Identify which cell holds the provided text, then report its (X, Y) central coordinate. 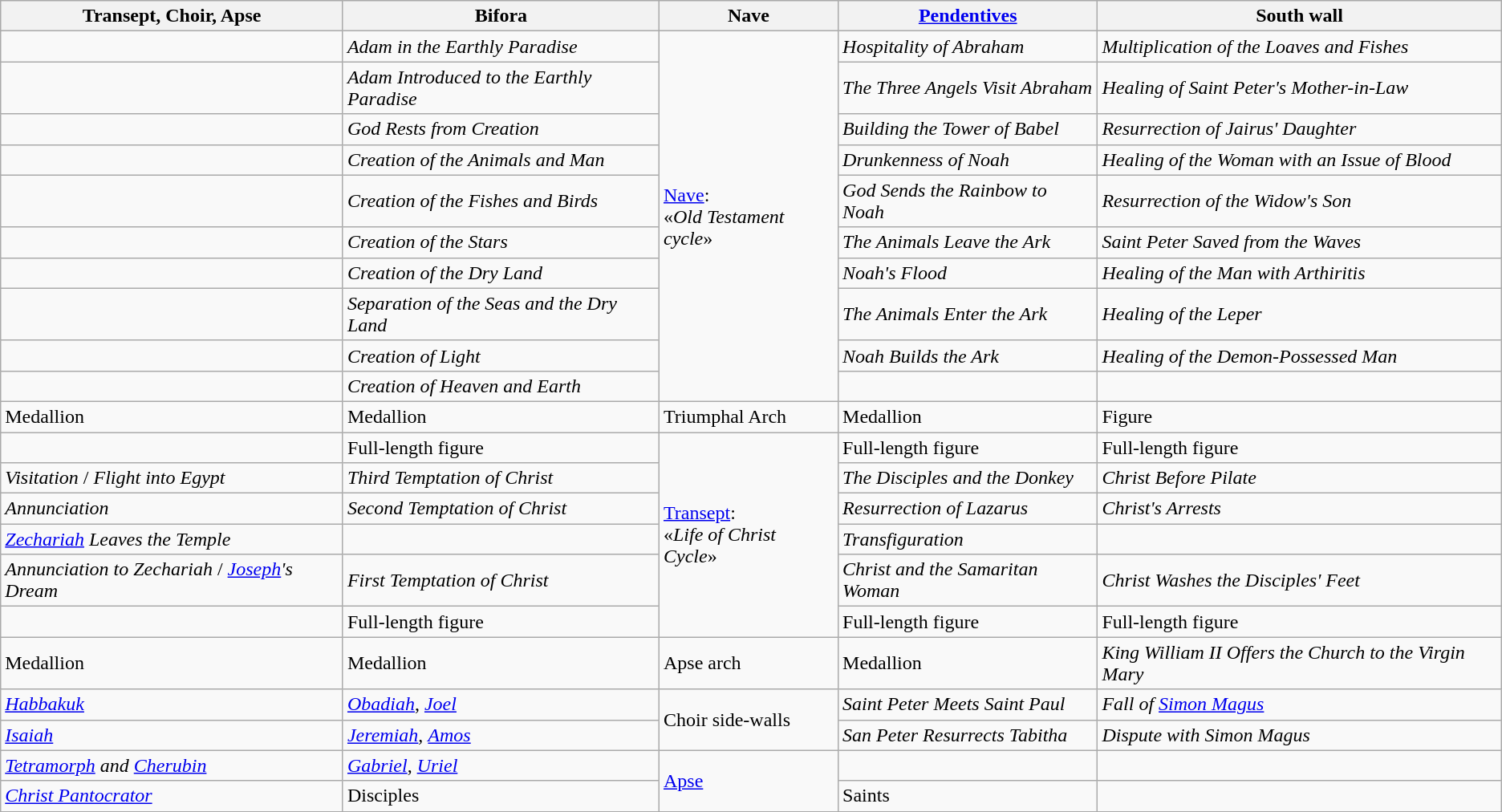
Noah's Flood (968, 273)
Annunciation (172, 509)
Fall of Simon Magus (1300, 704)
Third Temptation of Christ (501, 478)
Habbakuk (172, 704)
Disciples (501, 796)
San Peter Resurrects Tabitha (968, 735)
The Three Angels Visit Abraham (968, 88)
Creation of the Fishes and Birds (501, 201)
Christ Pantocrator (172, 796)
Transept: «Life of Christ Cycle» (748, 534)
Transept, Choir, Apse (172, 16)
Creation of the Animals and Man (501, 160)
Christ and the Samaritan Woman (968, 581)
The Disciples and the Donkey (968, 478)
First Temptation of Christ (501, 581)
Visitation / Flight into Egypt (172, 478)
Creation of Heaven and Earth (501, 386)
Noah Builds the Ark (968, 355)
Saint Peter Meets Saint Paul (968, 704)
Creation of Light (501, 355)
Christ Before Pilate (1300, 478)
Christ Washes the Disciples' Feet (1300, 581)
Multiplication of the Loaves and Fishes (1300, 47)
Adam Introduced to the Earthly Paradise (501, 88)
The Animals Enter the Ark (968, 315)
Saints (968, 796)
Hospitality of Abraham (968, 47)
Healing of the Woman with an Issue of Blood (1300, 160)
Zechariah Leaves the Temple (172, 539)
Second Temptation of Christ (501, 509)
Isaiah (172, 735)
God Sends the Rainbow to Noah (968, 201)
Figure (1300, 416)
Adam in the Earthly Paradise (501, 47)
Transfiguration (968, 539)
King William II Offers the Church to the Virgin Mary (1300, 663)
Saint Peter Saved from the Waves (1300, 242)
Obadiah, Joel (501, 704)
Drunkenness of Noah (968, 160)
Healing of Saint Peter's Mother-in-Law (1300, 88)
Nave: «Old Testament cycle» (748, 217)
South wall (1300, 16)
The Animals Leave the Ark (968, 242)
Healing of the Man with Arthiritis (1300, 273)
God Rests from Creation (501, 129)
Annunciation to Zechariah / Joseph's Dream (172, 581)
Christ's Arrests (1300, 509)
Pendentives (968, 16)
Resurrection of Jairus' Daughter (1300, 129)
Nave (748, 16)
Triumphal Arch (748, 416)
Gabriel, Uriel (501, 765)
Tetramorph and Cherubin (172, 765)
Apse arch (748, 663)
Choir side-walls (748, 720)
Healing of the Leper (1300, 315)
Dispute with Simon Magus (1300, 735)
Building the Tower of Babel (968, 129)
Separation of the Seas and the Dry Land (501, 315)
Healing of the Demon-Possessed Man (1300, 355)
Apse (748, 781)
Jeremiah, Amos (501, 735)
Bifora (501, 16)
Creation of the Dry Land (501, 273)
Resurrection of the Widow's Son (1300, 201)
Creation of the Stars (501, 242)
Resurrection of Lazarus (968, 509)
